Search for the cell housing the specified text and yield its (x, y) center coordinate. 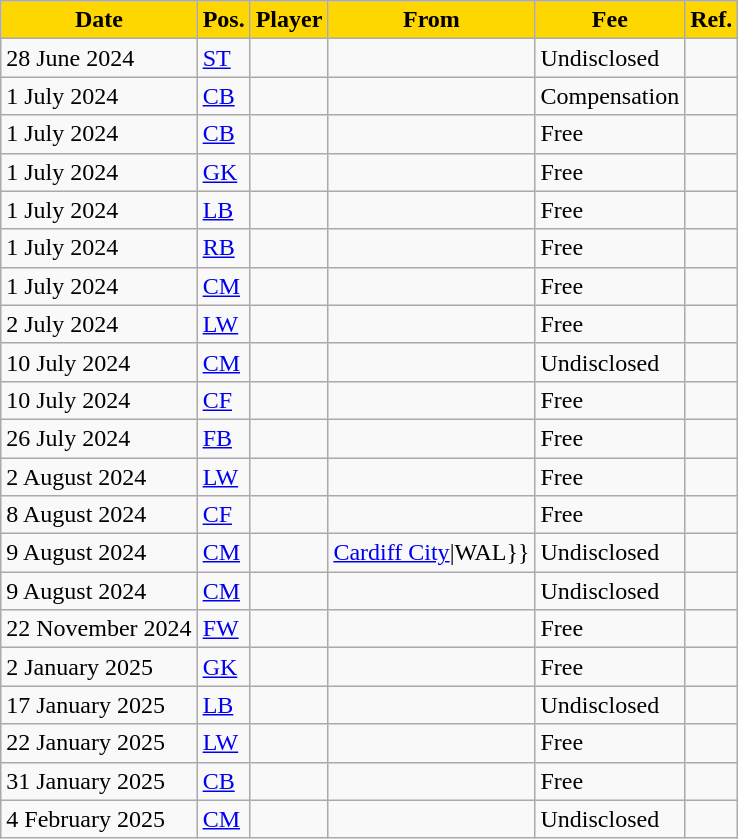
Ref. (712, 20)
2 July 2024 (99, 324)
4 February 2025 (99, 819)
Cardiff City|WAL}} (432, 553)
2 August 2024 (99, 477)
Pos. (224, 20)
FB (224, 438)
31 January 2025 (99, 781)
22 November 2024 (99, 629)
28 June 2024 (99, 58)
17 January 2025 (99, 705)
Fee (610, 20)
8 August 2024 (99, 515)
Compensation (610, 96)
2 January 2025 (99, 667)
22 January 2025 (99, 743)
FW (224, 629)
ST (224, 58)
Date (99, 20)
From (432, 20)
Player (289, 20)
26 July 2024 (99, 438)
RB (224, 248)
